Search for the cell housing the specified text and yield its [x, y] center coordinate. 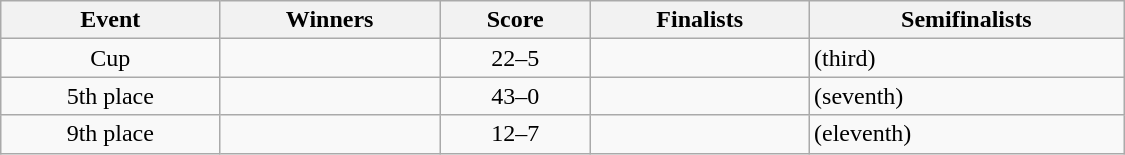
Winners [330, 20]
Cup [110, 58]
22–5 [516, 58]
12–7 [516, 134]
9th place [110, 134]
(third) [967, 58]
Score [516, 20]
5th place [110, 96]
Event [110, 20]
(eleventh) [967, 134]
(seventh) [967, 96]
Finalists [700, 20]
Semifinalists [967, 20]
43–0 [516, 96]
